Output the (X, Y) coordinate of the center of the cell containing the given text.  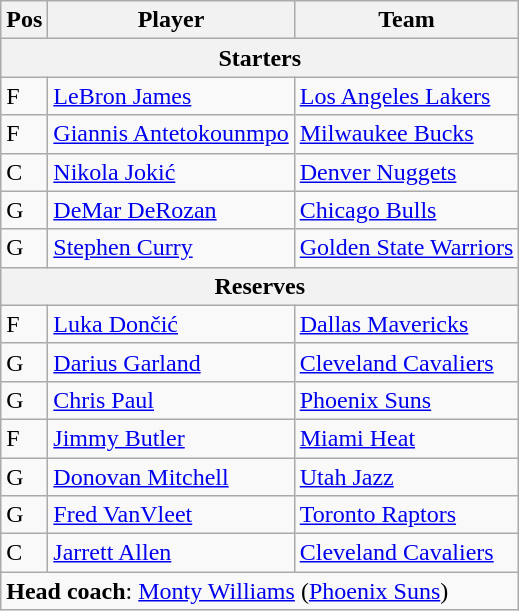
LeBron James (171, 96)
Los Angeles Lakers (406, 96)
Dallas Mavericks (406, 324)
Denver Nuggets (406, 172)
DeMar DeRozan (171, 210)
Darius Garland (171, 362)
Toronto Raptors (406, 515)
Stephen Curry (171, 248)
Jarrett Allen (171, 553)
Phoenix Suns (406, 400)
Pos (24, 20)
Fred VanVleet (171, 515)
Utah Jazz (406, 477)
Starters (260, 58)
Player (171, 20)
Giannis Antetokounmpo (171, 134)
Chris Paul (171, 400)
Team (406, 20)
Miami Heat (406, 438)
Reserves (260, 286)
Golden State Warriors (406, 248)
Donovan Mitchell (171, 477)
Chicago Bulls (406, 210)
Luka Dončić (171, 324)
Head coach: Monty Williams (Phoenix Suns) (260, 591)
Jimmy Butler (171, 438)
Nikola Jokić (171, 172)
Milwaukee Bucks (406, 134)
